Capture the cell that displays the provided text and extract its (X, Y) central coordinate. 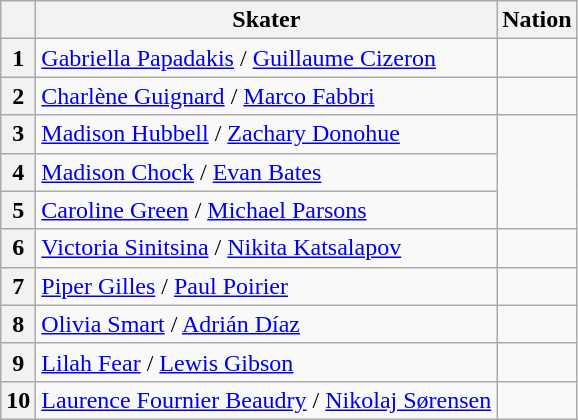
5 (18, 210)
7 (18, 286)
10 (18, 400)
9 (18, 362)
Charlène Guignard / Marco Fabbri (266, 96)
Laurence Fournier Beaudry / Nikolaj Sørensen (266, 400)
Caroline Green / Michael Parsons (266, 210)
Olivia Smart / Adrián Díaz (266, 324)
2 (18, 96)
3 (18, 134)
Lilah Fear / Lewis Gibson (266, 362)
6 (18, 248)
Madison Chock / Evan Bates (266, 172)
8 (18, 324)
Gabriella Papadakis / Guillaume Cizeron (266, 58)
Victoria Sinitsina / Nikita Katsalapov (266, 248)
1 (18, 58)
Madison Hubbell / Zachary Donohue (266, 134)
4 (18, 172)
Piper Gilles / Paul Poirier (266, 286)
Skater (266, 20)
Nation (537, 20)
